Output the (X, Y) coordinate of the center of the cell containing the given text.  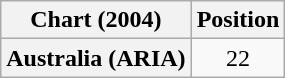
Australia (ARIA) (96, 58)
Chart (2004) (96, 20)
Position (238, 20)
22 (238, 58)
